Detect which cell encompasses the target text, then output its [x, y] center coordinate. 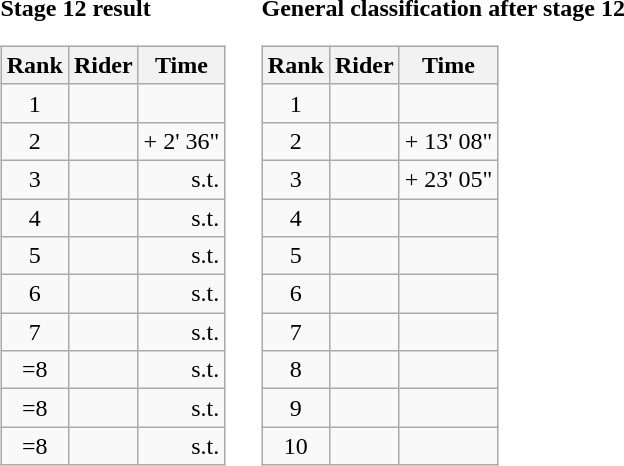
9 [296, 408]
8 [296, 370]
+ 13' 08" [448, 141]
+ 2' 36" [182, 141]
+ 23' 05" [448, 179]
10 [296, 446]
